Extract the [x, y] coordinate from the center of the cell holding the provided text.  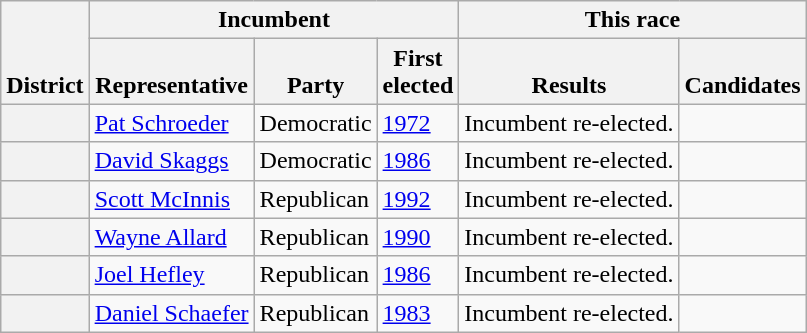
Candidates [742, 72]
This race [632, 20]
District [45, 52]
Pat Schroeder [172, 123]
Representative [172, 72]
Joel Hefley [172, 275]
Incumbent [274, 20]
1983 [418, 313]
Scott McInnis [172, 199]
Results [569, 72]
Party [316, 72]
Firstelected [418, 72]
1972 [418, 123]
Wayne Allard [172, 237]
David Skaggs [172, 161]
Daniel Schaefer [172, 313]
1990 [418, 237]
1992 [418, 199]
